Return [x, y] of the center of cell containing provided text 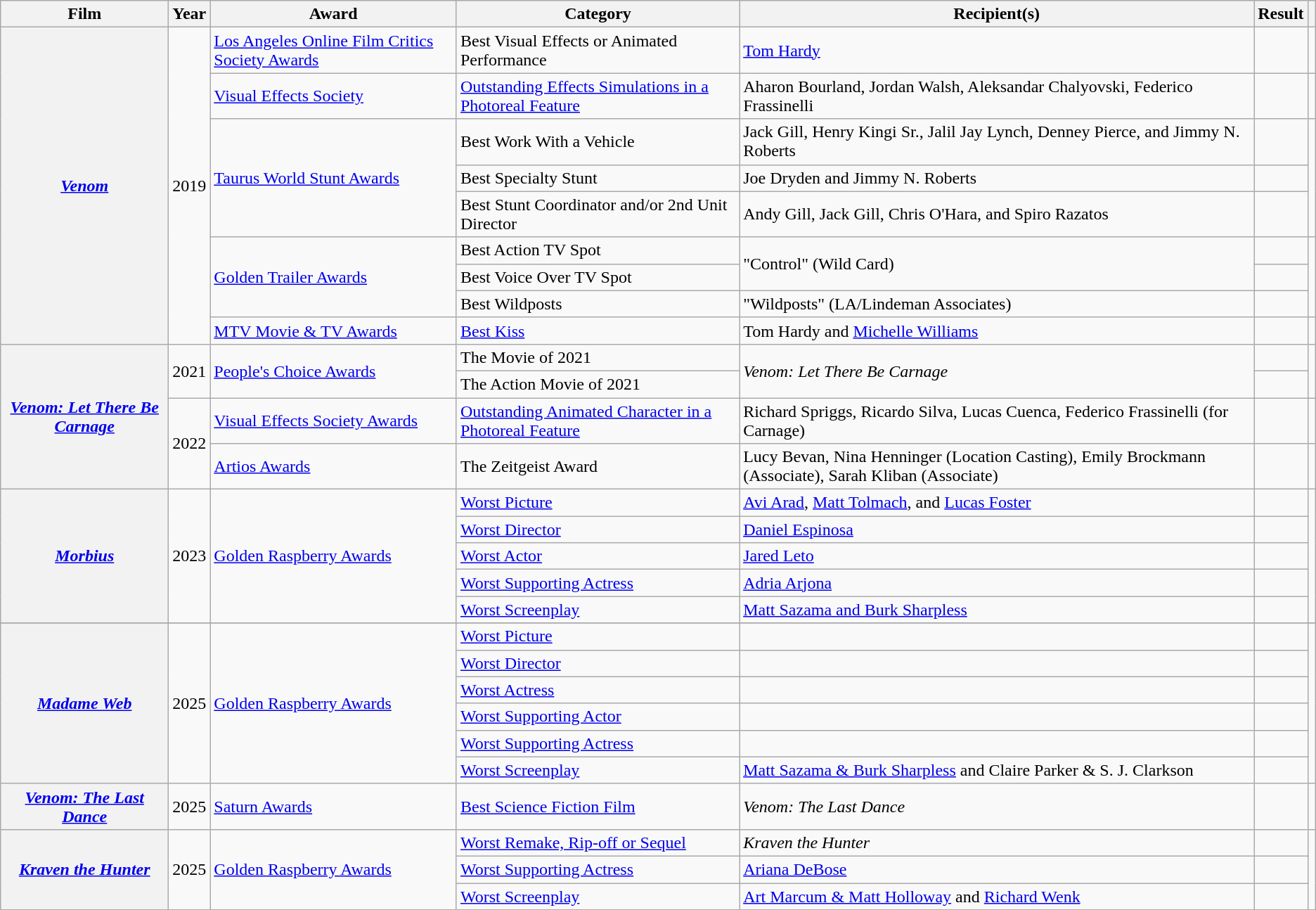
Recipient(s) [997, 14]
Best Kiss [598, 331]
Tom Hardy and Michelle Williams [997, 331]
2019 [190, 186]
Adria Arjona [997, 583]
Venom [84, 186]
Ariana DeBose [997, 869]
Best Action TV Spot [598, 250]
Best Specialty Stunt [598, 178]
"Control" (Wild Card) [997, 264]
Morbius [84, 556]
Worst Actor [598, 556]
Aharon Bourland, Jordan Walsh, Aleksandar Chalyovski, Federico Frassinelli [997, 96]
Art Marcum & Matt Holloway and Richard Wenk [997, 897]
The Movie of 2021 [598, 357]
Jack Gill, Henry Kingi Sr., Jalil Jay Lynch, Denney Pierce, and Jimmy N. Roberts [997, 142]
Outstanding Animated Character in a Photoreal Feature [598, 421]
The Zeitgeist Award [598, 467]
Jared Leto [997, 556]
Best Visual Effects or Animated Performance [598, 51]
Worst Supporting Actor [598, 717]
2023 [190, 556]
Joe Dryden and Jimmy N. Roberts [997, 178]
Best Work With a Vehicle [598, 142]
Best Stunt Coordinator and/or 2nd Unit Director [598, 214]
Film [84, 14]
Daniel Espinosa [997, 530]
Tom Hardy [997, 51]
Result [1281, 14]
Artios Awards [333, 467]
Award [333, 14]
2021 [190, 371]
Worst Actress [598, 690]
Madame Web [84, 703]
Visual Effects Society [333, 96]
Best Voice Over TV Spot [598, 277]
Worst Remake, Rip-off or Sequel [598, 842]
Avi Arad, Matt Tolmach, and Lucas Foster [997, 503]
"Wildposts" (LA/Lindeman Associates) [997, 304]
Matt Sazama & Burk Sharpless and Claire Parker & S. J. Clarkson [997, 770]
Richard Spriggs, Ricardo Silva, Lucas Cuenca, Federico Frassinelli (for Carnage) [997, 421]
Taurus World Stunt Awards [333, 178]
2022 [190, 444]
Lucy Bevan, Nina Henninger (Location Casting), Emily Brockmann (Associate), Sarah Kliban (Associate) [997, 467]
Matt Sazama and Burk Sharpless [997, 610]
Los Angeles Online Film Critics Society Awards [333, 51]
People's Choice Awards [333, 371]
The Action Movie of 2021 [598, 384]
Saturn Awards [333, 806]
Category [598, 14]
Best Wildposts [598, 304]
Andy Gill, Jack Gill, Chris O'Hara, and Spiro Razatos [997, 214]
MTV Movie & TV Awards [333, 331]
Visual Effects Society Awards [333, 421]
Outstanding Effects Simulations in a Photoreal Feature [598, 96]
Year [190, 14]
Best Science Fiction Film [598, 806]
Golden Trailer Awards [333, 277]
